Locate the cell with the specified text and output its (x, y) center coordinate. 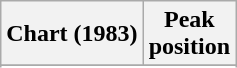
Chart (1983) (72, 34)
Peakposition (189, 34)
